Provide the (x, y) coordinate of the cell's center where the given text is located.  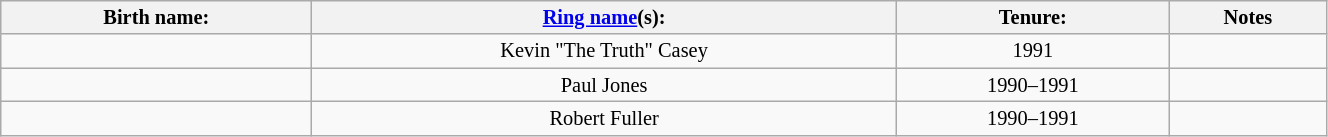
Notes (1248, 17)
Birth name: (156, 17)
Kevin "The Truth" Casey (604, 51)
1991 (1032, 51)
Robert Fuller (604, 118)
Paul Jones (604, 85)
Ring name(s): (604, 17)
Tenure: (1032, 17)
